For the text-containing cell, return its midpoint in [x, y] coordinate format. 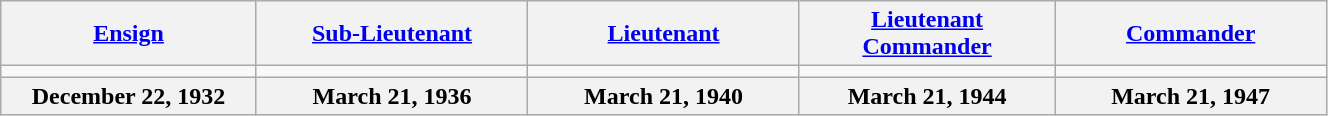
Lieutenant [664, 34]
March 21, 1947 [1191, 96]
December 22, 1932 [129, 96]
March 21, 1936 [392, 96]
Lieutenant Commander [927, 34]
March 21, 1940 [664, 96]
Commander [1191, 34]
Ensign [129, 34]
March 21, 1944 [927, 96]
Sub-Lieutenant [392, 34]
